Return the [x, y] coordinate for the center point of the cell that contains the specified text.  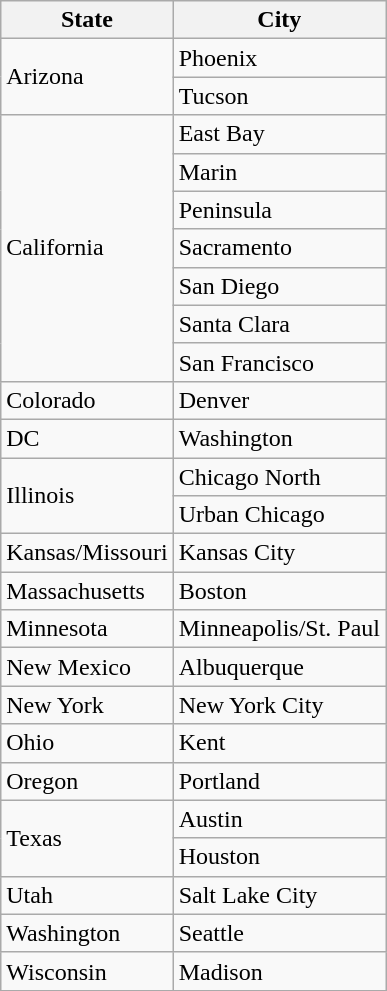
City [279, 20]
East Bay [279, 134]
Oregon [87, 781]
Kansas/Missouri [87, 553]
Ohio [87, 743]
Wisconsin [87, 971]
San Diego [279, 286]
Portland [279, 781]
Tucson [279, 96]
Austin [279, 819]
Denver [279, 400]
Chicago North [279, 477]
Arizona [87, 77]
DC [87, 438]
State [87, 20]
New Mexico [87, 667]
Minnesota [87, 629]
Boston [279, 591]
New York City [279, 705]
Santa Clara [279, 324]
Sacramento [279, 248]
Utah [87, 895]
Peninsula [279, 210]
Minneapolis/St. Paul [279, 629]
San Francisco [279, 362]
New York [87, 705]
Urban Chicago [279, 515]
Kent [279, 743]
Phoenix [279, 58]
Seattle [279, 933]
Houston [279, 857]
Kansas City [279, 553]
California [87, 248]
Texas [87, 838]
Albuquerque [279, 667]
Colorado [87, 400]
Massachusetts [87, 591]
Illinois [87, 496]
Salt Lake City [279, 895]
Madison [279, 971]
Marin [279, 172]
